Return the [x, y] coordinate for the center point of the cell that contains the specified text.  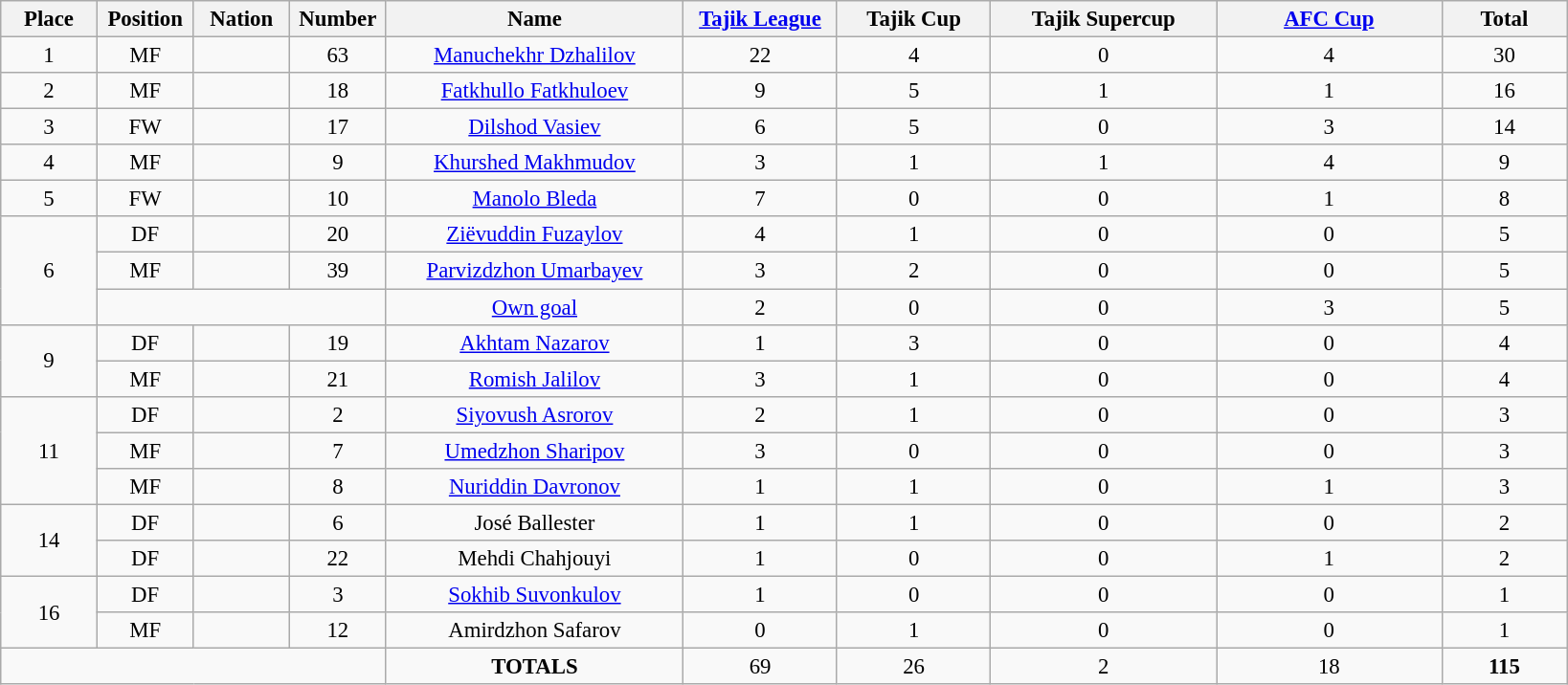
Nuriddin Davronov [534, 487]
20 [339, 234]
26 [913, 667]
69 [760, 667]
Place [50, 19]
Akhtam Nazarov [534, 342]
Tajik Cup [913, 19]
115 [1505, 667]
Parvizdzhon Umarbayev [534, 271]
Ziёvuddin Fuzaylov [534, 234]
Sokhib Suvonkulov [534, 594]
Name [534, 19]
Tajik League [760, 19]
Siyovush Asrorov [534, 414]
39 [339, 271]
Romish Jalilov [534, 379]
10 [339, 199]
21 [339, 379]
José Ballester [534, 522]
63 [339, 55]
30 [1505, 55]
Mehdi Chahjouyi [534, 559]
11 [50, 450]
17 [339, 127]
Number [339, 19]
Amirdzhon Safarov [534, 630]
12 [339, 630]
Own goal [534, 307]
Position [146, 19]
TOTALS [534, 667]
Tajik Supercup [1104, 19]
Manolo Bleda [534, 199]
Nation [241, 19]
Manuchekhr Dzhalilov [534, 55]
Khurshed Makhmudov [534, 163]
Umedzhon Sharipov [534, 451]
19 [339, 342]
AFC Cup [1329, 19]
Fatkhullo Fatkhuloev [534, 91]
Total [1505, 19]
Dilshod Vasiev [534, 127]
